Scan for the cell matching the given text and deliver its (X, Y) coordinate at center. 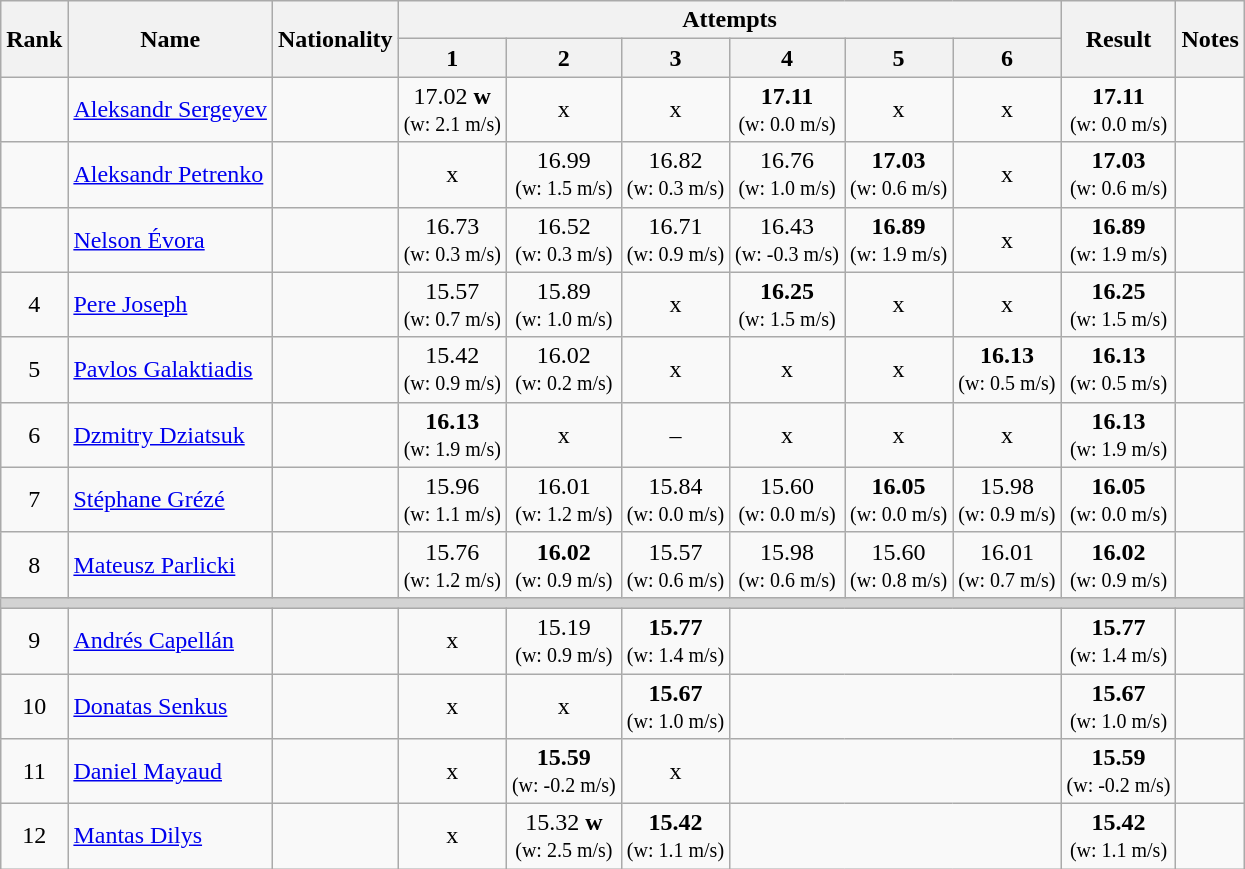
Rank (34, 39)
15.60(w: 0.0 m/s) (788, 500)
16.76(w: 1.0 m/s) (788, 174)
Result (1118, 39)
Name (170, 39)
9 (34, 640)
15.76(w: 1.2 m/s) (452, 564)
Mateusz Parlicki (170, 564)
15.42(w: 0.9 m/s) (452, 370)
Nationality (335, 39)
15.57(w: 0.6 m/s) (675, 564)
15.57(w: 0.7 m/s) (452, 304)
Aleksandr Sergeyev (170, 110)
15.98(w: 0.6 m/s) (788, 564)
Pere Joseph (170, 304)
Donatas Senkus (170, 706)
12 (34, 836)
16.82(w: 0.3 m/s) (675, 174)
15.96(w: 1.1 m/s) (452, 500)
15.60(w: 0.8 m/s) (898, 564)
16.02(w: 0.2 m/s) (564, 370)
– (675, 434)
Daniel Mayaud (170, 772)
15.19(w: 0.9 m/s) (564, 640)
16.71(w: 0.9 m/s) (675, 240)
15.89(w: 1.0 m/s) (564, 304)
1 (452, 58)
Notes (1210, 39)
Mantas Dilys (170, 836)
10 (34, 706)
17.02 w(w: 2.1 m/s) (452, 110)
16.73(w: 0.3 m/s) (452, 240)
15.98(w: 0.9 m/s) (1007, 500)
Pavlos Galaktiadis (170, 370)
7 (34, 500)
16.99(w: 1.5 m/s) (564, 174)
8 (34, 564)
16.01(w: 0.7 m/s) (1007, 564)
16.43(w: -0.3 m/s) (788, 240)
Nelson Évora (170, 240)
Andrés Capellán (170, 640)
16.01(w: 1.2 m/s) (564, 500)
3 (675, 58)
Attempts (730, 20)
2 (564, 58)
Stéphane Grézé (170, 500)
16.52(w: 0.3 m/s) (564, 240)
15.84(w: 0.0 m/s) (675, 500)
15.32 w(w: 2.5 m/s) (564, 836)
Dzmitry Dziatsuk (170, 434)
11 (34, 772)
Aleksandr Petrenko (170, 174)
